Output the [x, y] coordinate of the center of the cell containing the given text.  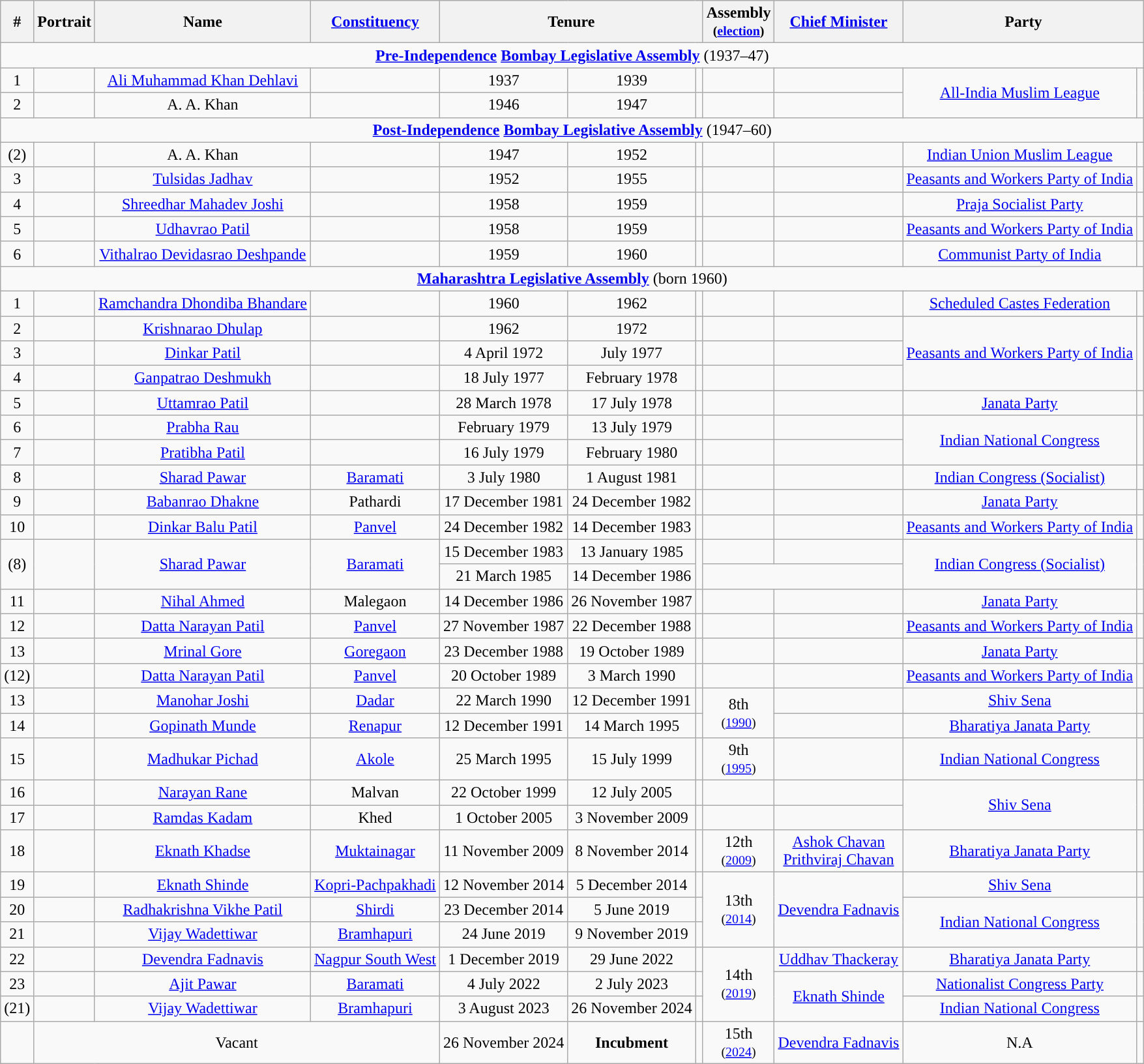
Akole [375, 759]
9 November 2019 [632, 934]
July 1977 [632, 353]
Nationalist Congress Party [1019, 984]
Pathardi [375, 502]
Ali Muhammad Khan Dehlavi [202, 80]
Vacant [237, 1042]
11 [17, 601]
Radhakrishna Vikhe Patil [202, 909]
16 July 1979 [503, 452]
Khed [375, 818]
Constituency [375, 22]
5 June 2019 [632, 909]
18 [17, 851]
1946 [503, 105]
20 October 1989 [503, 675]
Muktainagar [375, 851]
8th(1990) [739, 713]
Party [1023, 22]
3 November 2009 [632, 818]
Shirdi [375, 909]
# [17, 22]
Nagpur South West [375, 959]
1 December 2019 [503, 959]
Communist Party of India [1019, 254]
4 April 1972 [503, 353]
Ramdas Kadam [202, 818]
17 [17, 818]
23 December 1988 [503, 651]
4 July 2022 [503, 984]
12 [17, 626]
8 [17, 477]
9 [17, 502]
1972 [632, 328]
Indian Union Muslim League [1019, 155]
Scheduled Castes Federation [1019, 303]
Assembly(election) [739, 22]
Name [202, 22]
Renapur [375, 726]
1939 [632, 80]
3 March 1990 [632, 675]
8 November 2014 [632, 851]
Post-Independence Bombay Legislative Assembly (1947–60) [572, 130]
February 1979 [503, 428]
Prabha Rau [202, 428]
Maharashtra Legislative Assembly (born 1960) [572, 278]
22 March 1990 [503, 700]
15 July 1999 [632, 759]
21 March 1985 [503, 576]
27 November 1987 [503, 626]
12th(2009) [739, 851]
Malegaon [375, 601]
14 December 1983 [632, 527]
14 [17, 726]
13th(2014) [739, 909]
Babanrao Dhakne [202, 502]
17 July 1978 [632, 403]
February 1978 [632, 378]
1 August 1981 [632, 477]
13 January 1985 [632, 552]
Eknath Khadse [202, 851]
Chief Minister [838, 22]
(21) [17, 1009]
12 July 2005 [632, 793]
Vithalrao Devidasrao Deshpande [202, 254]
11 November 2009 [503, 851]
Ashok ChavanPrithviraj Chavan [838, 851]
3 August 2023 [503, 1009]
Tenure [571, 22]
21 [17, 934]
29 June 2022 [632, 959]
Gopinath Munde [202, 726]
Shreedhar Mahadev Joshi [202, 204]
19 [17, 885]
Uttamrao Patil [202, 403]
(8) [17, 564]
Dinkar Balu Patil [202, 527]
18 July 1977 [503, 378]
Ganpatrao Deshmukh [202, 378]
23 [17, 984]
Pre-Independence Bombay Legislative Assembly (1937–47) [572, 55]
February 1980 [632, 452]
Praja Socialist Party [1019, 204]
17 December 1981 [503, 502]
1937 [503, 80]
1 October 2005 [503, 818]
Uddhav Thackeray [838, 959]
22 December 1988 [632, 626]
7 [17, 452]
Incubment [632, 1042]
Udhavrao Patil [202, 229]
5 December 2014 [632, 885]
1955 [632, 179]
N.A [1019, 1042]
Manohar Joshi [202, 700]
2 July 2023 [632, 984]
22 October 1999 [503, 793]
Portrait [65, 22]
Dinkar Patil [202, 353]
(12) [17, 675]
9th(1995) [739, 759]
Kopri-Pachpakhadi [375, 885]
22 [17, 959]
Narayan Rane [202, 793]
3 July 1980 [503, 477]
15th(2024) [739, 1042]
19 October 1989 [632, 651]
23 December 2014 [503, 909]
Pratibha Patil [202, 452]
24 June 2019 [503, 934]
14th(2019) [739, 984]
13 July 1979 [632, 428]
Nihal Ahmed [202, 601]
All-India Muslim League [1019, 93]
Goregaon [375, 651]
Madhukar Pichad [202, 759]
Ajit Pawar [202, 984]
16 [17, 793]
26 November 1987 [632, 601]
Krishnarao Dhulap [202, 328]
Mrinal Gore [202, 651]
10 [17, 527]
15 December 1983 [503, 552]
28 March 1978 [503, 403]
15 [17, 759]
Dadar [375, 700]
Malvan [375, 793]
Tulsidas Jadhav [202, 179]
25 March 1995 [503, 759]
(2) [17, 155]
12 November 2014 [503, 885]
Ramchandra Dhondiba Bhandare [202, 303]
14 March 1995 [632, 726]
20 [17, 909]
